Capture the cell that displays the provided text and extract its (x, y) central coordinate. 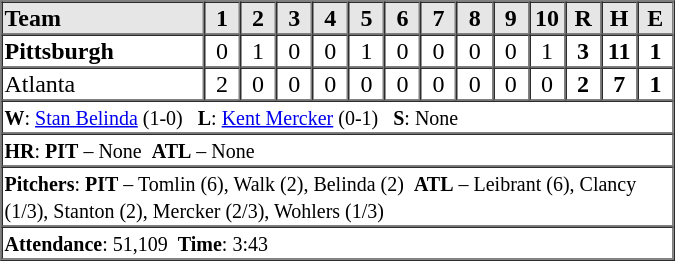
E (655, 18)
Pitchers: PIT – Tomlin (6), Walk (2), Belinda (2) ATL – Leibrant (6), Clancy (1/3), Stanton (2), Mercker (2/3), Wohlers (1/3) (338, 196)
4 (330, 18)
Team (103, 18)
9 (511, 18)
Pittsburgh (103, 50)
10 (547, 18)
5 (366, 18)
R (583, 18)
HR: PIT – None ATL – None (338, 150)
H (619, 18)
Atlanta (103, 84)
Attendance: 51,109 Time: 3:43 (338, 242)
6 (402, 18)
W: Stan Belinda (1-0) L: Kent Mercker (0-1) S: None (338, 116)
8 (475, 18)
11 (619, 50)
